Extract the (X, Y) coordinate from the center of the cell holding the provided text.  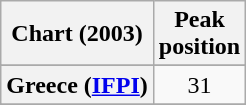
Greece (IFPI) (78, 85)
Peakposition (199, 34)
31 (199, 85)
Chart (2003) (78, 34)
